Search for the cell housing the specified text and yield its [x, y] center coordinate. 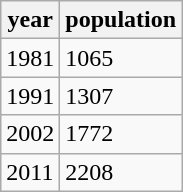
1307 [121, 96]
2208 [121, 172]
1981 [30, 58]
1772 [121, 134]
2002 [30, 134]
1065 [121, 58]
2011 [30, 172]
1991 [30, 96]
population [121, 20]
year [30, 20]
